Pinpoint the cell where the given text exists, returning its [x, y] midpoint coordinate. 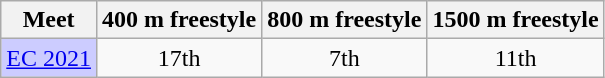
11th [516, 58]
800 m freestyle [344, 20]
17th [178, 58]
EC 2021 [49, 58]
1500 m freestyle [516, 20]
7th [344, 58]
Meet [49, 20]
400 m freestyle [178, 20]
